Extract the [X, Y] coordinate from the center of the cell holding the provided text.  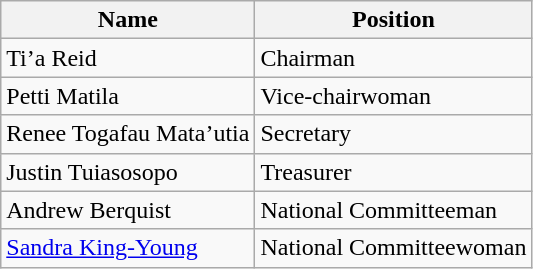
Sandra King-Young [128, 248]
Position [394, 20]
Treasurer [394, 172]
Name [128, 20]
Secretary [394, 134]
Justin Tuiasosopo [128, 172]
Petti Matila [128, 96]
Vice-chairwoman [394, 96]
National Committeeman [394, 210]
National Committeewoman [394, 248]
Ti’a Reid [128, 58]
Renee Togafau Mata’utia [128, 134]
Chairman [394, 58]
Andrew Berquist [128, 210]
